Find where the given text appears and provide that cell's center as [X, Y] coordinate. 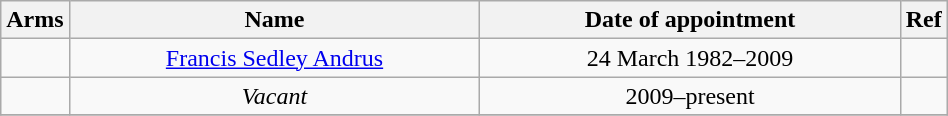
24 March 1982–2009 [690, 58]
Vacant [274, 96]
2009–present [690, 96]
Date of appointment [690, 20]
Francis Sedley Andrus [274, 58]
Ref [924, 20]
Arms [35, 20]
Name [274, 20]
